Identify which cell holds the provided text, then report its (x, y) central coordinate. 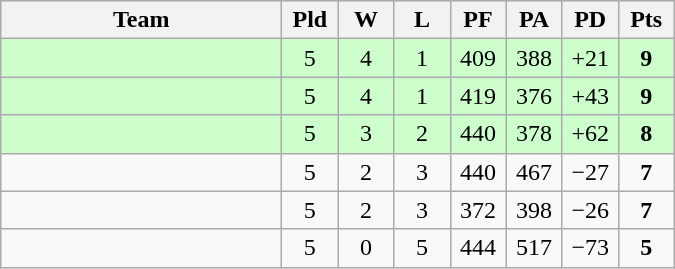
376 (534, 96)
PF (478, 20)
+43 (590, 96)
−26 (590, 210)
409 (478, 58)
419 (478, 96)
444 (478, 248)
Pld (310, 20)
+21 (590, 58)
PA (534, 20)
467 (534, 172)
372 (478, 210)
PD (590, 20)
L (422, 20)
378 (534, 134)
517 (534, 248)
Pts (646, 20)
8 (646, 134)
Team (142, 20)
0 (366, 248)
398 (534, 210)
388 (534, 58)
−73 (590, 248)
−27 (590, 172)
+62 (590, 134)
W (366, 20)
